Provide the [x, y] coordinate of the cell's center where the given text is located.  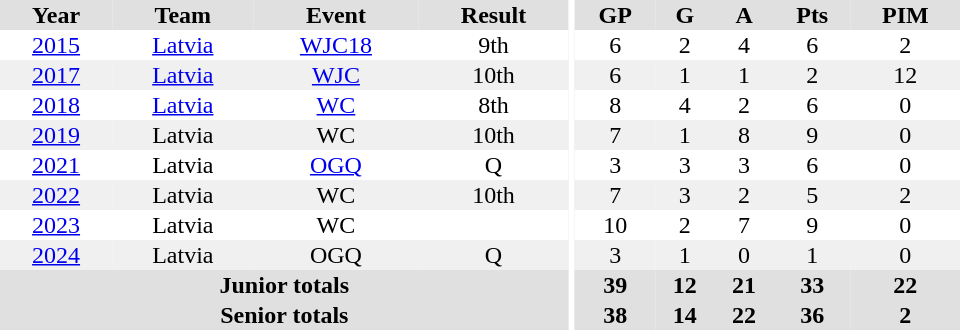
14 [684, 315]
36 [812, 315]
2018 [56, 105]
9th [493, 45]
Year [56, 15]
39 [615, 285]
5 [812, 195]
Team [182, 15]
GP [615, 15]
2015 [56, 45]
Pts [812, 15]
38 [615, 315]
G [684, 15]
Event [336, 15]
10 [615, 225]
2021 [56, 165]
2017 [56, 75]
A [744, 15]
PIM [906, 15]
2019 [56, 135]
8th [493, 105]
2022 [56, 195]
Junior totals [284, 285]
WJC [336, 75]
21 [744, 285]
2023 [56, 225]
33 [812, 285]
Senior totals [284, 315]
2024 [56, 255]
Result [493, 15]
WJC18 [336, 45]
